Find where the given text appears and provide that cell's center as [X, Y] coordinate. 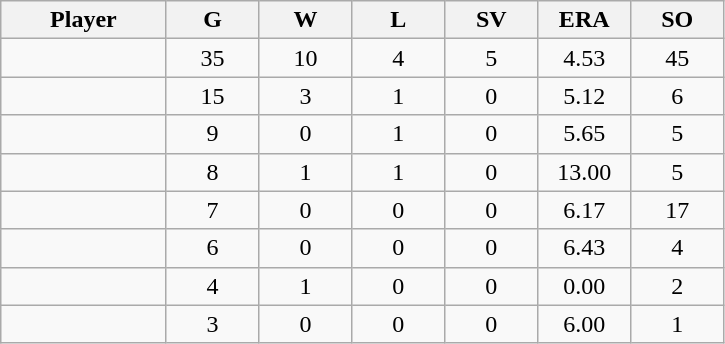
6.17 [584, 210]
13.00 [584, 172]
5.65 [584, 134]
W [306, 20]
SV [492, 20]
9 [212, 134]
G [212, 20]
10 [306, 58]
L [398, 20]
4.53 [584, 58]
8 [212, 172]
6.43 [584, 248]
35 [212, 58]
17 [678, 210]
7 [212, 210]
Player [84, 20]
5.12 [584, 96]
6.00 [584, 324]
SO [678, 20]
0.00 [584, 286]
15 [212, 96]
ERA [584, 20]
45 [678, 58]
2 [678, 286]
